Find where the given text appears and provide that cell's center as (X, Y) coordinate. 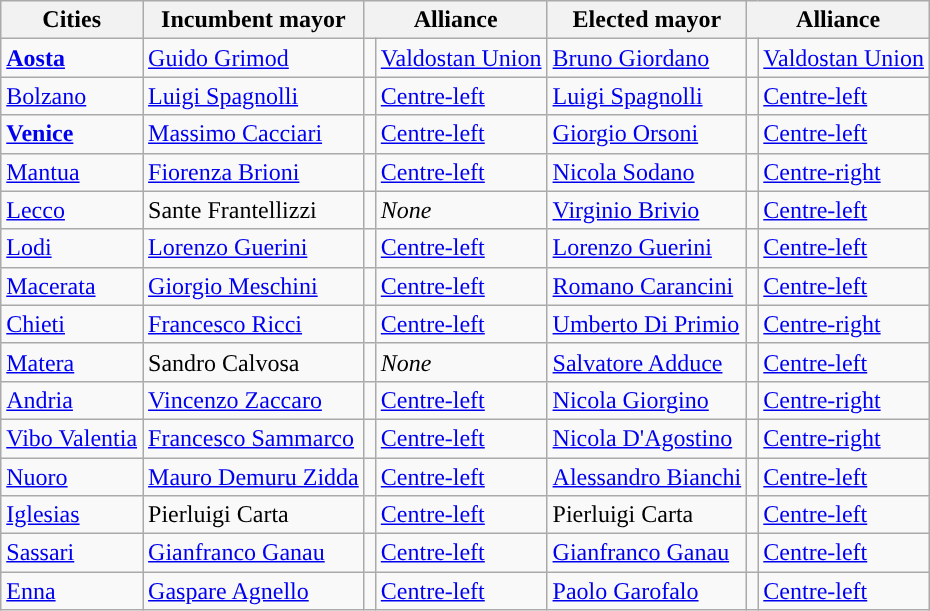
Giorgio Meschini (254, 286)
Sassari (72, 553)
Paolo Garofalo (647, 591)
Lecco (72, 210)
Mantua (72, 172)
Francesco Sammarco (254, 438)
Vincenzo Zaccaro (254, 400)
Mauro Demuru Zidda (254, 477)
Enna (72, 591)
Andria (72, 400)
Massimo Cacciari (254, 134)
Bolzano (72, 96)
Nicola D'Agostino (647, 438)
Nicola Sodano (647, 172)
Francesco Ricci (254, 324)
Chieti (72, 324)
Guido Grimod (254, 58)
Incumbent mayor (254, 20)
Alessandro Bianchi (647, 477)
Nuoro (72, 477)
Giorgio Orsoni (647, 134)
Iglesias (72, 515)
Umberto Di Primio (647, 324)
Romano Carancini (647, 286)
Sandro Calvosa (254, 362)
Cities (72, 20)
Matera (72, 362)
Virginio Brivio (647, 210)
Bruno Giordano (647, 58)
Gaspare Agnello (254, 591)
Salvatore Adduce (647, 362)
Elected mayor (647, 20)
Vibo Valentia (72, 438)
Aosta (72, 58)
Sante Frantellizzi (254, 210)
Lodi (72, 248)
Venice (72, 134)
Macerata (72, 286)
Fiorenza Brioni (254, 172)
Nicola Giorgino (647, 400)
